Search for the cell housing the specified text and yield its (X, Y) center coordinate. 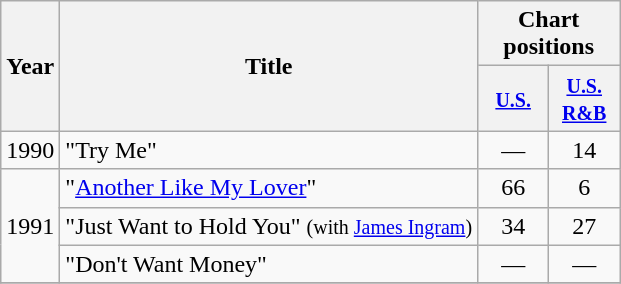
"Another Like My Lover" (269, 188)
Year (30, 66)
14 (584, 150)
6 (584, 188)
27 (584, 226)
U.S.R&B (584, 98)
"Just Want to Hold You" (with James Ingram) (269, 226)
U.S. (514, 98)
1990 (30, 150)
Chart positions (549, 34)
66 (514, 188)
1991 (30, 226)
Title (269, 66)
"Don't Want Money" (269, 264)
"Try Me" (269, 150)
34 (514, 226)
